From the cell containing the given text, extract its center point as (x, y) coordinate. 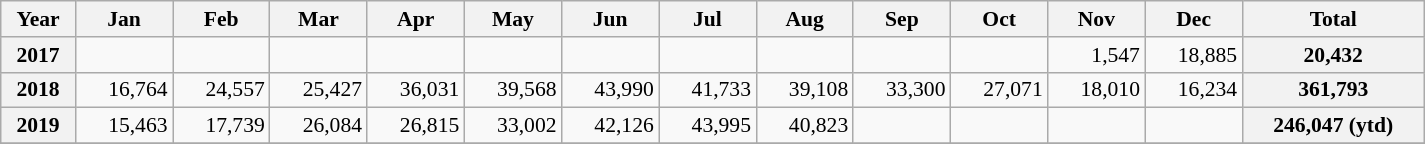
246,047 (ytd) (1333, 126)
40,823 (804, 126)
27,071 (1000, 90)
Sep (902, 19)
36,031 (416, 90)
16,234 (1194, 90)
2019 (38, 126)
16,764 (124, 90)
24,557 (222, 90)
Feb (222, 19)
Year (38, 19)
18,885 (1194, 55)
Mar (318, 19)
33,300 (902, 90)
39,568 (512, 90)
18,010 (1096, 90)
Jul (708, 19)
1,547 (1096, 55)
39,108 (804, 90)
26,815 (416, 126)
25,427 (318, 90)
Jan (124, 19)
361,793 (1333, 90)
May (512, 19)
43,995 (708, 126)
17,739 (222, 126)
Total (1333, 19)
33,002 (512, 126)
15,463 (124, 126)
2018 (38, 90)
26,084 (318, 126)
43,990 (610, 90)
2017 (38, 55)
41,733 (708, 90)
Jun (610, 19)
Nov (1096, 19)
Dec (1194, 19)
Aug (804, 19)
Apr (416, 19)
42,126 (610, 126)
20,432 (1333, 55)
Oct (1000, 19)
